Pinpoint the cell where the given text exists, returning its (X, Y) midpoint coordinate. 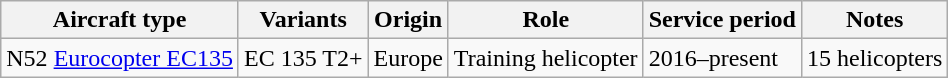
Training helicopter (546, 58)
EC 135 T2+ (302, 58)
Europe (408, 58)
Origin (408, 20)
Service period (722, 20)
Aircraft type (120, 20)
Variants (302, 20)
Role (546, 20)
Notes (874, 20)
15 helicopters (874, 58)
2016–present (722, 58)
N52 Eurocopter EC135 (120, 58)
